Search for the cell housing the specified text and yield its [x, y] center coordinate. 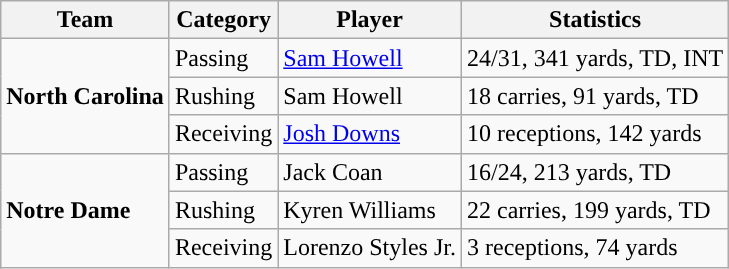
18 carries, 91 yards, TD [594, 96]
Category [223, 20]
16/24, 213 yards, TD [594, 172]
North Carolina [86, 96]
Josh Downs [370, 134]
24/31, 341 yards, TD, INT [594, 58]
Statistics [594, 20]
10 receptions, 142 yards [594, 134]
Jack Coan [370, 172]
Kyren Williams [370, 210]
22 carries, 199 yards, TD [594, 210]
Player [370, 20]
3 receptions, 74 yards [594, 248]
Notre Dame [86, 210]
Team [86, 20]
Lorenzo Styles Jr. [370, 248]
